Extract the [x, y] coordinate from the center of the cell holding the provided text.  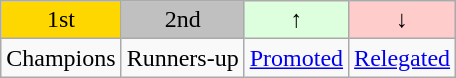
2nd [182, 20]
Relegated [402, 58]
Promoted [296, 58]
Champions [61, 58]
↑ [296, 20]
Runners-up [182, 58]
↓ [402, 20]
1st [61, 20]
